Scan for the cell matching the given text and deliver its (x, y) coordinate at center. 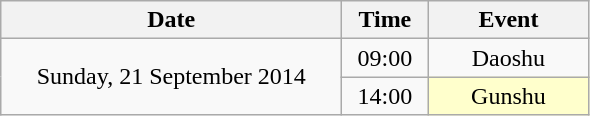
14:00 (385, 96)
Daoshu (508, 58)
09:00 (385, 58)
Time (385, 20)
Date (172, 20)
Sunday, 21 September 2014 (172, 77)
Event (508, 20)
Gunshu (508, 96)
